Pinpoint the cell where the given text exists, returning its (x, y) midpoint coordinate. 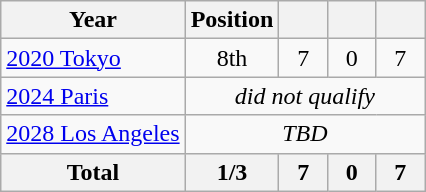
2024 Paris (93, 96)
did not qualify (304, 96)
Total (93, 172)
2020 Tokyo (93, 58)
2028 Los Angeles (93, 134)
Position (232, 20)
8th (232, 58)
TBD (304, 134)
Year (93, 20)
1/3 (232, 172)
